Locate the cell with the specified text and output its [x, y] center coordinate. 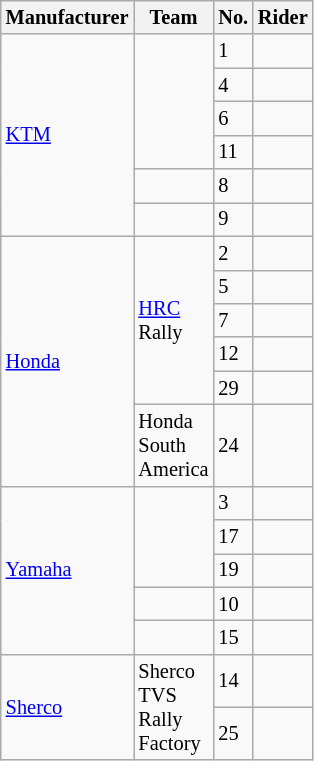
5 [233, 287]
Honda South America [174, 445]
No. [233, 17]
Rider [283, 17]
9 [233, 219]
15 [233, 637]
Yamaha [68, 570]
3 [233, 503]
17 [233, 537]
25 [233, 734]
10 [233, 604]
7 [233, 320]
Sherco TVS Rally Factory [174, 707]
8 [233, 186]
2 [233, 253]
12 [233, 354]
1 [233, 51]
KTM [68, 135]
Sherco [68, 707]
11 [233, 152]
19 [233, 570]
Manufacturer [68, 17]
HRC Rally [174, 320]
Honda [68, 361]
6 [233, 118]
29 [233, 388]
14 [233, 680]
Team [174, 17]
24 [233, 445]
4 [233, 85]
